Locate the cell with the specified text and output its (X, Y) center coordinate. 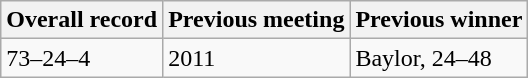
Overall record (82, 20)
73–24–4 (82, 58)
Previous winner (439, 20)
Previous meeting (256, 20)
2011 (256, 58)
Baylor, 24–48 (439, 58)
